For the text-containing cell, return its midpoint in (X, Y) coordinate format. 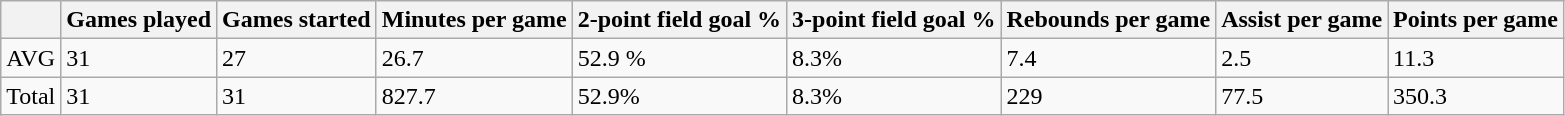
229 (1108, 96)
2.5 (1302, 58)
Total (31, 96)
Points per game (1476, 20)
827.7 (474, 96)
Games played (139, 20)
52.9 % (679, 58)
26.7 (474, 58)
3-point field goal % (894, 20)
7.4 (1108, 58)
Assist per game (1302, 20)
350.3 (1476, 96)
Rebounds per game (1108, 20)
77.5 (1302, 96)
27 (297, 58)
AVG (31, 58)
2-point field goal % (679, 20)
Minutes per game (474, 20)
Games started (297, 20)
52.9% (679, 96)
11.3 (1476, 58)
